Search for the cell housing the specified text and yield its [x, y] center coordinate. 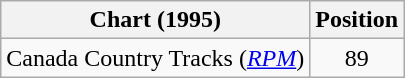
89 [357, 58]
Chart (1995) [156, 20]
Position [357, 20]
Canada Country Tracks (RPM) [156, 58]
